Detect which cell encompasses the target text, then output its (x, y) center coordinate. 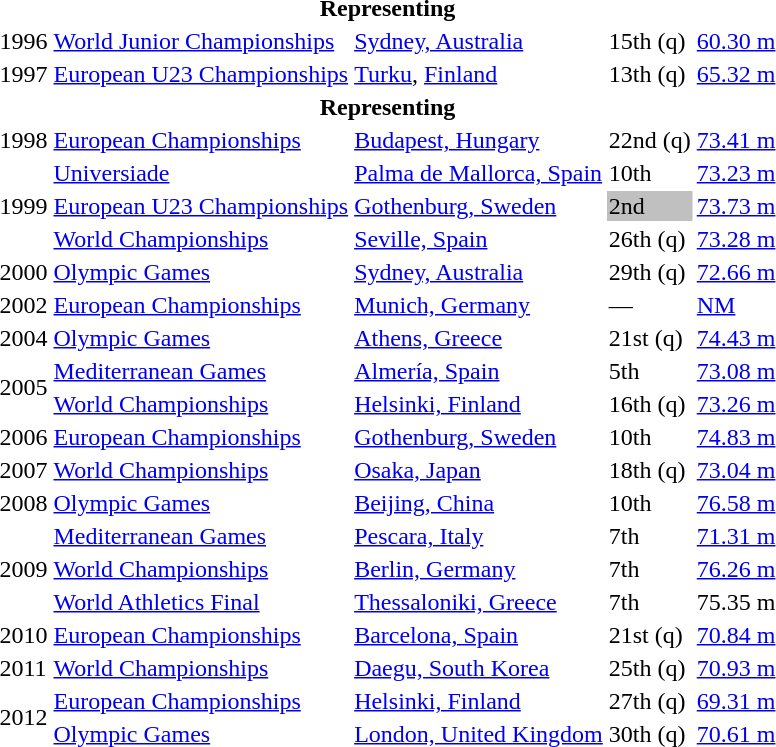
Munich, Germany (479, 305)
15th (q) (650, 41)
Universiade (201, 173)
World Junior Championships (201, 41)
27th (q) (650, 701)
Palma de Mallorca, Spain (479, 173)
Budapest, Hungary (479, 140)
World Athletics Final (201, 602)
29th (q) (650, 272)
Seville, Spain (479, 239)
Thessaloniki, Greece (479, 602)
16th (q) (650, 404)
5th (650, 371)
13th (q) (650, 74)
Turku, Finland (479, 74)
Berlin, Germany (479, 569)
Daegu, South Korea (479, 668)
26th (q) (650, 239)
Almería, Spain (479, 371)
Pescara, Italy (479, 536)
25th (q) (650, 668)
Osaka, Japan (479, 470)
2nd (650, 206)
— (650, 305)
Athens, Greece (479, 338)
22nd (q) (650, 140)
Barcelona, Spain (479, 635)
18th (q) (650, 470)
Beijing, China (479, 503)
